Capture the cell that displays the provided text and extract its [X, Y] central coordinate. 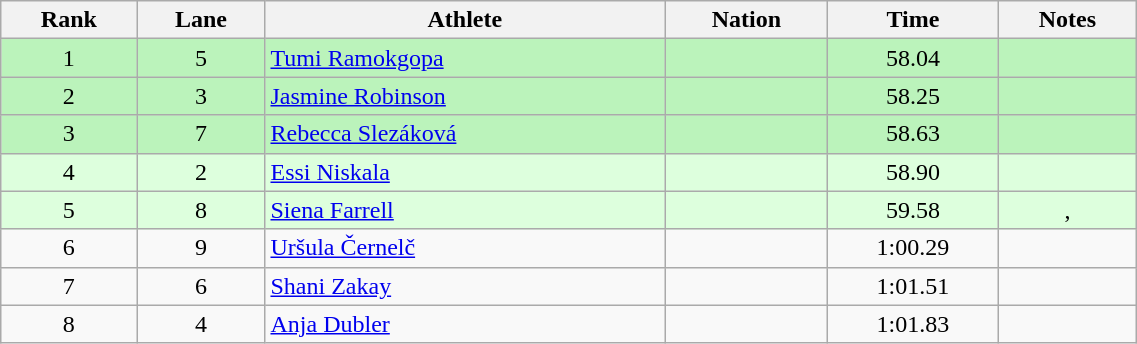
Athlete [465, 20]
59.58 [913, 210]
Anja Dubler [465, 324]
Uršula Černelč [465, 248]
Nation [746, 20]
1:00.29 [913, 248]
Tumi Ramokgopa [465, 58]
, [1068, 210]
Jasmine Robinson [465, 96]
58.63 [913, 134]
Rank [69, 20]
Rebecca Slezáková [465, 134]
Essi Niskala [465, 172]
58.04 [913, 58]
Notes [1068, 20]
Shani Zakay [465, 286]
Lane [201, 20]
Time [913, 20]
58.90 [913, 172]
Siena Farrell [465, 210]
1:01.51 [913, 286]
58.25 [913, 96]
1 [69, 58]
9 [201, 248]
1:01.83 [913, 324]
